Scan for the cell matching the given text and deliver its (x, y) coordinate at center. 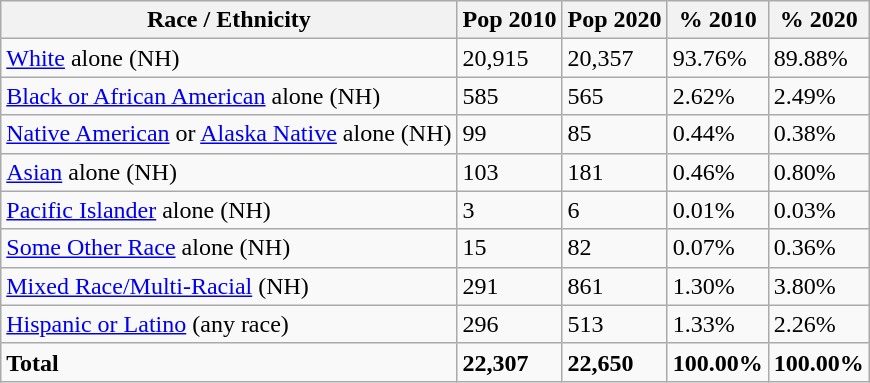
Black or African American alone (NH) (229, 96)
0.01% (718, 210)
% 2010 (718, 20)
Mixed Race/Multi-Racial (NH) (229, 286)
20,357 (614, 58)
513 (614, 324)
565 (614, 96)
Pacific Islander alone (NH) (229, 210)
181 (614, 172)
3 (510, 210)
Native American or Alaska Native alone (NH) (229, 134)
93.76% (718, 58)
2.49% (818, 96)
0.07% (718, 248)
103 (510, 172)
89.88% (818, 58)
2.26% (818, 324)
0.03% (818, 210)
82 (614, 248)
Hispanic or Latino (any race) (229, 324)
Pop 2020 (614, 20)
Total (229, 362)
0.80% (818, 172)
1.30% (718, 286)
20,915 (510, 58)
0.46% (718, 172)
6 (614, 210)
Pop 2010 (510, 20)
Asian alone (NH) (229, 172)
22,650 (614, 362)
2.62% (718, 96)
Race / Ethnicity (229, 20)
585 (510, 96)
3.80% (818, 286)
0.38% (818, 134)
White alone (NH) (229, 58)
0.36% (818, 248)
861 (614, 286)
296 (510, 324)
% 2020 (818, 20)
Some Other Race alone (NH) (229, 248)
22,307 (510, 362)
85 (614, 134)
0.44% (718, 134)
1.33% (718, 324)
99 (510, 134)
15 (510, 248)
291 (510, 286)
